Search for the cell housing the specified text and yield its (X, Y) center coordinate. 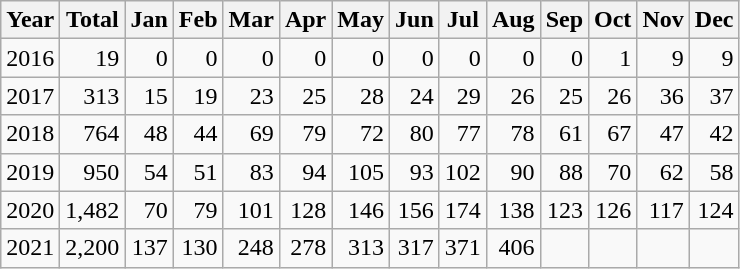
2020 (30, 210)
Apr (305, 20)
37 (714, 96)
105 (361, 172)
2017 (30, 96)
58 (714, 172)
51 (198, 172)
Aug (513, 20)
130 (198, 248)
138 (513, 210)
Jul (462, 20)
406 (513, 248)
371 (462, 248)
90 (513, 172)
Oct (613, 20)
102 (462, 172)
2021 (30, 248)
Jan (149, 20)
2,200 (92, 248)
137 (149, 248)
Year (30, 20)
2019 (30, 172)
278 (305, 248)
146 (361, 210)
1 (613, 58)
80 (415, 134)
2018 (30, 134)
156 (415, 210)
24 (415, 96)
15 (149, 96)
62 (663, 172)
42 (714, 134)
174 (462, 210)
Mar (251, 20)
48 (149, 134)
94 (305, 172)
764 (92, 134)
28 (361, 96)
23 (251, 96)
77 (462, 134)
May (361, 20)
128 (305, 210)
Feb (198, 20)
Total (92, 20)
126 (613, 210)
Sep (564, 20)
Dec (714, 20)
124 (714, 210)
61 (564, 134)
67 (613, 134)
Jun (415, 20)
2016 (30, 58)
Nov (663, 20)
123 (564, 210)
117 (663, 210)
101 (251, 210)
1,482 (92, 210)
54 (149, 172)
72 (361, 134)
88 (564, 172)
93 (415, 172)
44 (198, 134)
69 (251, 134)
36 (663, 96)
47 (663, 134)
83 (251, 172)
29 (462, 96)
248 (251, 248)
78 (513, 134)
950 (92, 172)
317 (415, 248)
